Determine the [X, Y] coordinate at the center of the cell enclosing the given text.  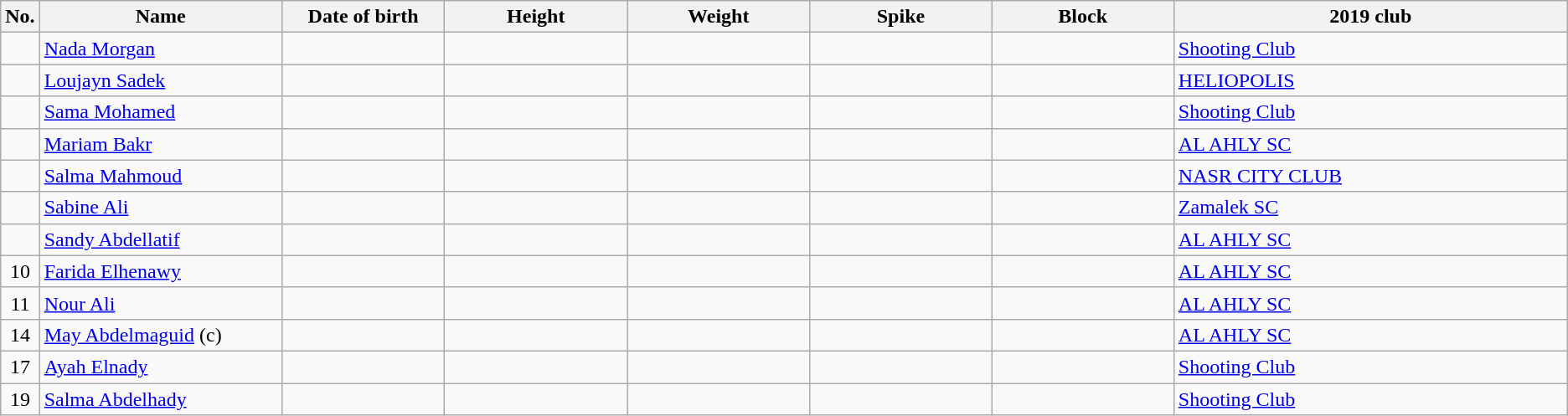
Nada Morgan [161, 49]
NASR CITY CLUB [1370, 176]
Ayah Elnady [161, 367]
Name [161, 17]
Weight [719, 17]
17 [20, 367]
Nour Ali [161, 303]
Salma Mahmoud [161, 176]
11 [20, 303]
Height [536, 17]
Zamalek SC [1370, 208]
Spike [901, 17]
14 [20, 335]
Loujayn Sadek [161, 80]
Mariam Bakr [161, 144]
Block [1082, 17]
Salma Abdelhady [161, 399]
2019 club [1370, 17]
Sandy Abdellatif [161, 239]
Date of birth [363, 17]
HELIOPOLIS [1370, 80]
10 [20, 271]
No. [20, 17]
Sabine Ali [161, 208]
May Abdelmaguid (c) [161, 335]
Sama Mohamed [161, 112]
19 [20, 399]
Farida Elhenawy [161, 271]
